Identify which cell holds the provided text, then report its [x, y] central coordinate. 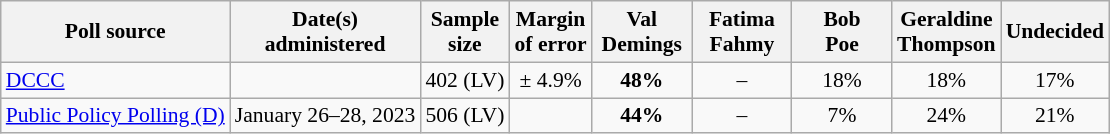
48% [642, 80]
FatimaFahmy [742, 32]
44% [642, 116]
Samplesize [464, 32]
Marginof error [550, 32]
January 26–28, 2023 [326, 116]
Public Policy Polling (D) [116, 116]
7% [842, 116]
Undecided [1055, 32]
GeraldineThompson [946, 32]
506 (LV) [464, 116]
Poll source [116, 32]
ValDemings [642, 32]
± 4.9% [550, 80]
Date(s)administered [326, 32]
17% [1055, 80]
BobPoe [842, 32]
21% [1055, 116]
402 (LV) [464, 80]
24% [946, 116]
DCCC [116, 80]
